For the text-containing cell, return its midpoint in (X, Y) coordinate format. 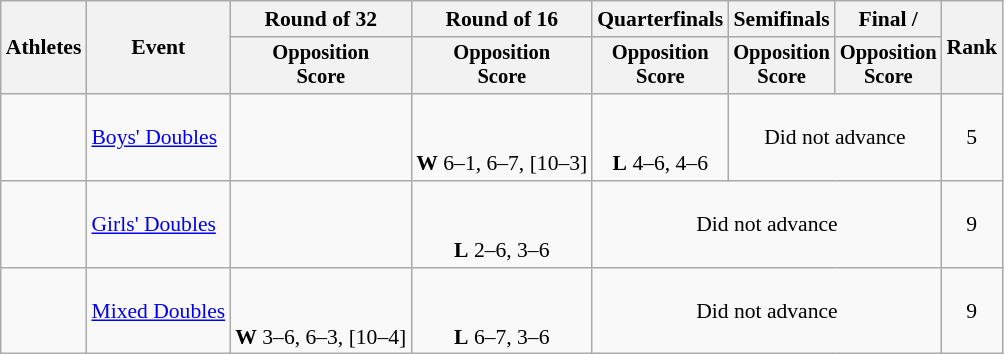
L 2–6, 3–6 (502, 224)
Rank (972, 48)
Event (158, 48)
Girls' Doubles (158, 224)
Round of 32 (320, 19)
Round of 16 (502, 19)
Athletes (44, 48)
Boys' Doubles (158, 138)
Final / (888, 19)
5 (972, 138)
W 6–1, 6–7, [10–3] (502, 138)
Semifinals (782, 19)
9 (972, 224)
Quarterfinals (660, 19)
L 4–6, 4–6 (660, 138)
